Extract the (X, Y) coordinate from the center of the cell holding the provided text.  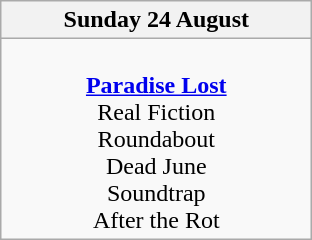
Sunday 24 August (156, 20)
Paradise Lost Real Fiction Roundabout Dead June Soundtrap After the Rot (156, 139)
